Return (x, y) of the center of cell containing provided text 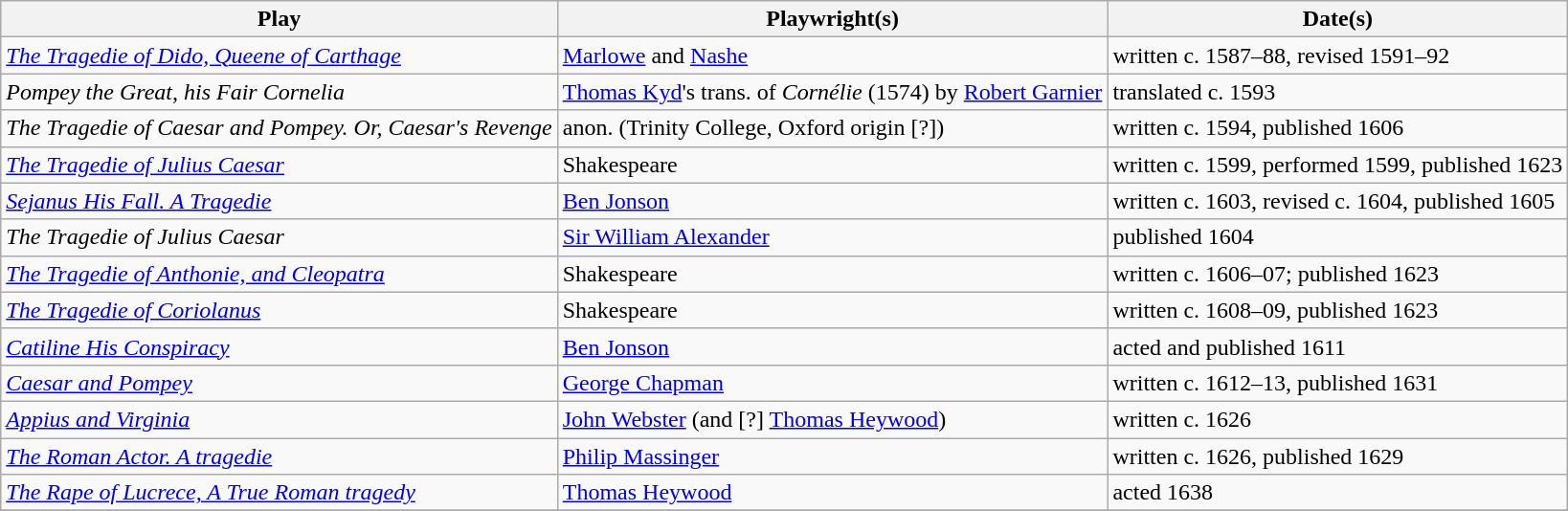
Caesar and Pompey (280, 383)
The Tragedie of Anthonie, and Cleopatra (280, 274)
translated c. 1593 (1338, 92)
John Webster (and [?] Thomas Heywood) (833, 419)
Playwright(s) (833, 19)
The Rape of Lucrece, A True Roman tragedy (280, 493)
acted 1638 (1338, 493)
Philip Massinger (833, 456)
written c. 1612–13, published 1631 (1338, 383)
written c. 1606–07; published 1623 (1338, 274)
written c. 1608–09, published 1623 (1338, 310)
The Tragedie of Coriolanus (280, 310)
The Tragedie of Dido, Queene of Carthage (280, 56)
The Roman Actor. A tragedie (280, 456)
written c. 1603, revised c. 1604, published 1605 (1338, 201)
George Chapman (833, 383)
Date(s) (1338, 19)
Thomas Kyd's trans. of Cornélie (1574) by Robert Garnier (833, 92)
published 1604 (1338, 237)
anon. (Trinity College, Oxford origin [?]) (833, 128)
acted and published 1611 (1338, 346)
written c. 1599, performed 1599, published 1623 (1338, 165)
Sir William Alexander (833, 237)
Appius and Virginia (280, 419)
Marlowe and Nashe (833, 56)
written c. 1626 (1338, 419)
The Tragedie of Caesar and Pompey. Or, Caesar's Revenge (280, 128)
Pompey the Great, his Fair Cornelia (280, 92)
written c. 1594, published 1606 (1338, 128)
Sejanus His Fall. A Tragedie (280, 201)
Thomas Heywood (833, 493)
written c. 1587–88, revised 1591–92 (1338, 56)
Catiline His Conspiracy (280, 346)
written c. 1626, published 1629 (1338, 456)
Play (280, 19)
